For the text-containing cell, return its midpoint in [x, y] coordinate format. 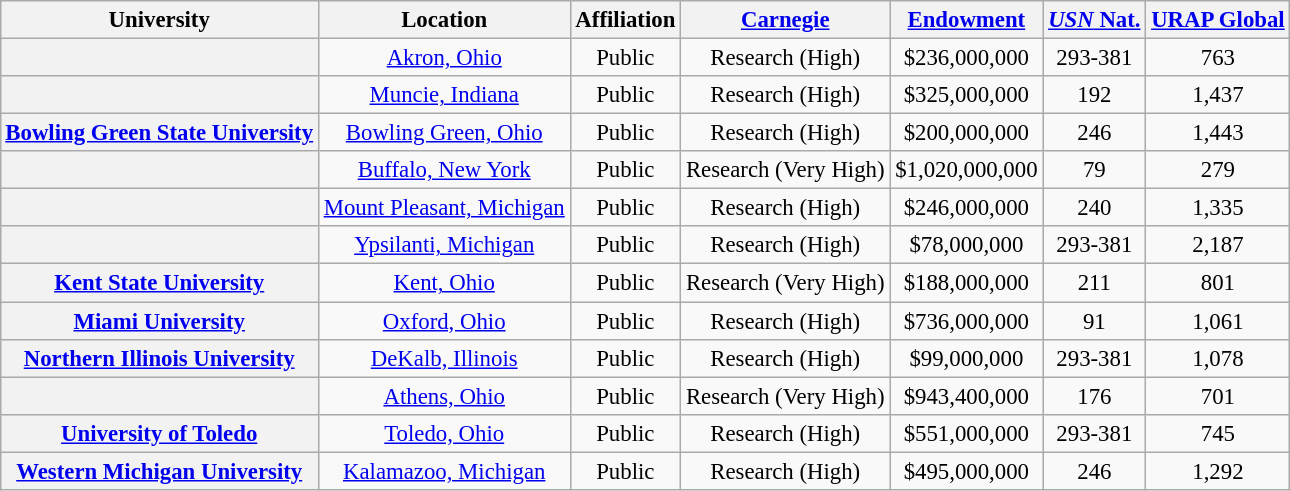
701 [1218, 396]
DeKalb, Illinois [444, 358]
Northern Illinois University [159, 358]
Muncie, Indiana [444, 95]
$325,000,000 [966, 95]
$943,400,000 [966, 396]
USN Nat. [1094, 20]
University [159, 20]
Mount Pleasant, Michigan [444, 208]
Location [444, 20]
Kent State University [159, 283]
Akron, Ohio [444, 58]
801 [1218, 283]
1,443 [1218, 133]
$236,000,000 [966, 58]
Carnegie [786, 20]
1,335 [1218, 208]
Affiliation [626, 20]
Kent, Ohio [444, 283]
Western Michigan University [159, 471]
$78,000,000 [966, 245]
Bowling Green, Ohio [444, 133]
Endowment [966, 20]
279 [1218, 170]
1,078 [1218, 358]
$736,000,000 [966, 321]
192 [1094, 95]
763 [1218, 58]
1,437 [1218, 95]
79 [1094, 170]
Bowling Green State University [159, 133]
$495,000,000 [966, 471]
$246,000,000 [966, 208]
$99,000,000 [966, 358]
745 [1218, 433]
$200,000,000 [966, 133]
Toledo, Ohio [444, 433]
Buffalo, New York [444, 170]
240 [1094, 208]
$1,020,000,000 [966, 170]
91 [1094, 321]
Miami University [159, 321]
Kalamazoo, Michigan [444, 471]
211 [1094, 283]
176 [1094, 396]
Athens, Ohio [444, 396]
University of Toledo [159, 433]
2,187 [1218, 245]
URAP Global [1218, 20]
$188,000,000 [966, 283]
$551,000,000 [966, 433]
1,061 [1218, 321]
Oxford, Ohio [444, 321]
Ypsilanti, Michigan [444, 245]
1,292 [1218, 471]
